Pinpoint the cell where the given text exists, returning its (X, Y) midpoint coordinate. 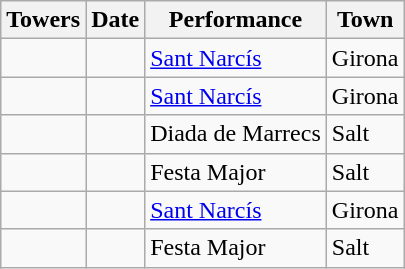
Date (116, 20)
Diada de Marrecs (236, 134)
Performance (236, 20)
Town (365, 20)
Towers (44, 20)
